Scan for the cell matching the given text and deliver its (x, y) coordinate at center. 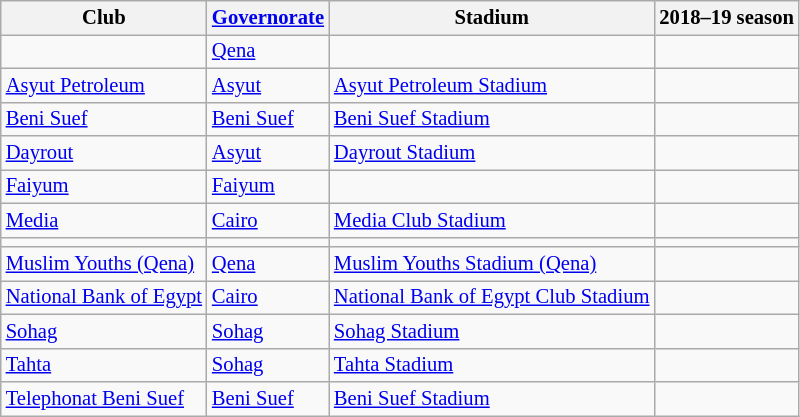
Dayrout (104, 153)
Media Club Stadium (492, 220)
Asyut Petroleum Stadium (492, 85)
Governorate (268, 17)
National Bank of Egypt Club Stadium (492, 297)
Club (104, 17)
Telephonat Beni Suef (104, 399)
Stadium (492, 17)
Muslim Youths (Qena) (104, 263)
National Bank of Egypt (104, 297)
2018–19 season (726, 17)
Asyut Petroleum (104, 85)
Sohag Stadium (492, 331)
Tahta Stadium (492, 365)
Muslim Youths Stadium (Qena) (492, 263)
Dayrout Stadium (492, 153)
Media (104, 220)
Tahta (104, 365)
